Detect which cell encompasses the target text, then output its [x, y] center coordinate. 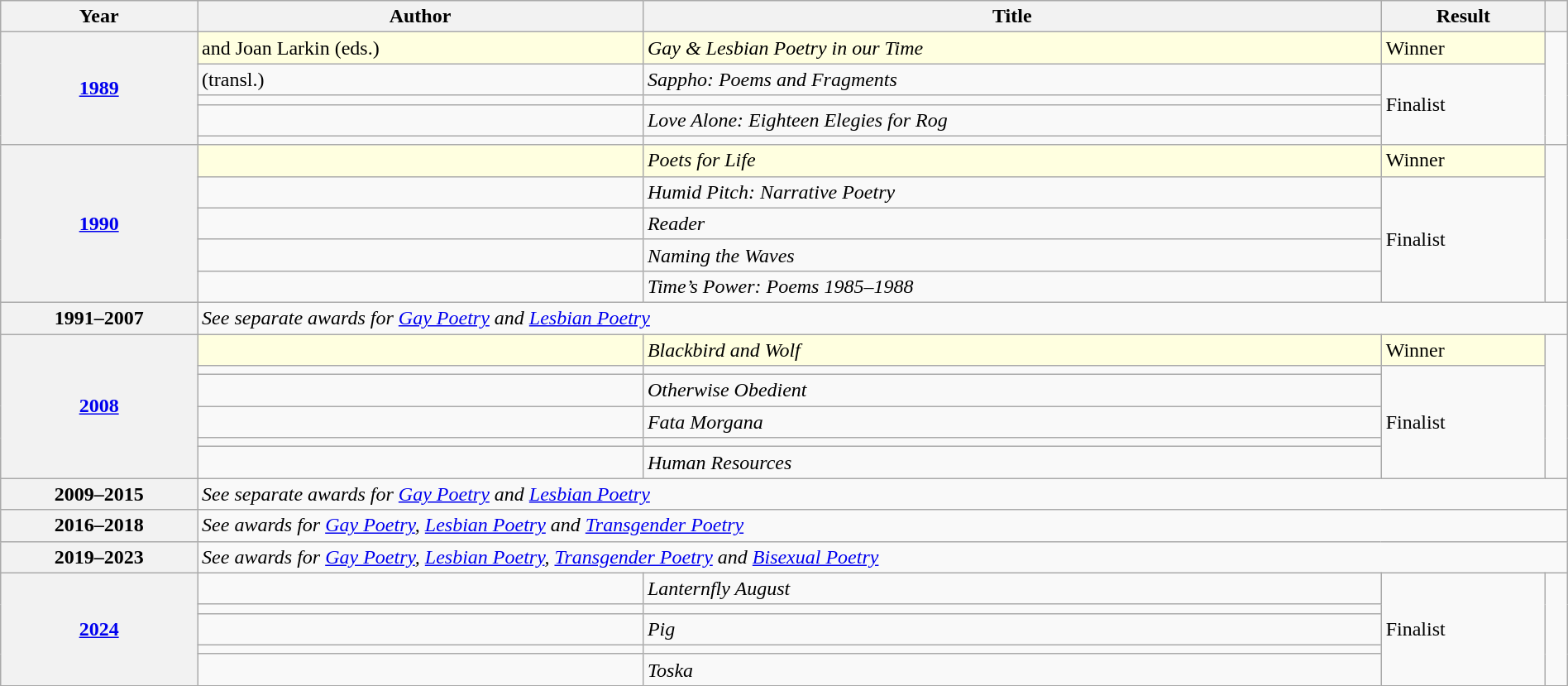
2009–2015 [99, 494]
See awards for Gay Poetry, Lesbian Poetry and Transgender Poetry [883, 525]
2019–2023 [99, 557]
2024 [99, 629]
Toska [1012, 669]
Time’s Power: Poems 1985–1988 [1012, 286]
Reader [1012, 223]
Otherwise Obedient [1012, 391]
Naming the Waves [1012, 255]
Sappho: Poems and Fragments [1012, 79]
Humid Pitch: Narrative Poetry [1012, 192]
(transl.) [420, 79]
See awards for Gay Poetry, Lesbian Poetry, Transgender Poetry and Bisexual Poetry [883, 557]
1989 [99, 89]
1990 [99, 223]
and Joan Larkin (eds.) [420, 48]
1991–2007 [99, 318]
Title [1012, 17]
Pig [1012, 629]
Fata Morgana [1012, 422]
Poets for Life [1012, 161]
Result [1463, 17]
Author [420, 17]
Year [99, 17]
Gay & Lesbian Poetry in our Time [1012, 48]
Love Alone: Eighteen Elegies for Rog [1012, 120]
Human Resources [1012, 463]
2008 [99, 406]
Blackbird and Wolf [1012, 350]
2016–2018 [99, 525]
Lanternfly August [1012, 588]
